Locate the cell with the specified text and output its [x, y] center coordinate. 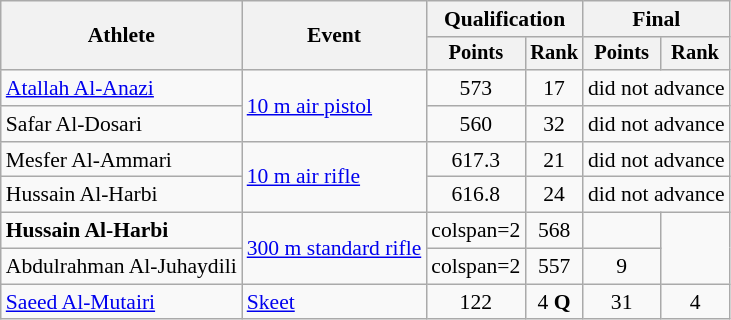
Event [334, 36]
Saeed Al-Mutairi [122, 302]
Qualification [504, 19]
300 m standard rifle [334, 248]
Abdulrahman Al-Juhaydili [122, 267]
4 [694, 302]
Athlete [122, 36]
616.8 [476, 195]
Safar Al-Dosari [122, 124]
560 [476, 124]
617.3 [476, 160]
568 [554, 231]
21 [554, 160]
Mesfer Al-Ammari [122, 160]
Skeet [334, 302]
10 m air rifle [334, 178]
573 [476, 88]
31 [622, 302]
4 Q [554, 302]
10 m air pistol [334, 106]
Final [656, 19]
122 [476, 302]
32 [554, 124]
17 [554, 88]
557 [554, 267]
9 [622, 267]
24 [554, 195]
Atallah Al-Anazi [122, 88]
